Output the [X, Y] coordinate of the center of the cell containing the given text.  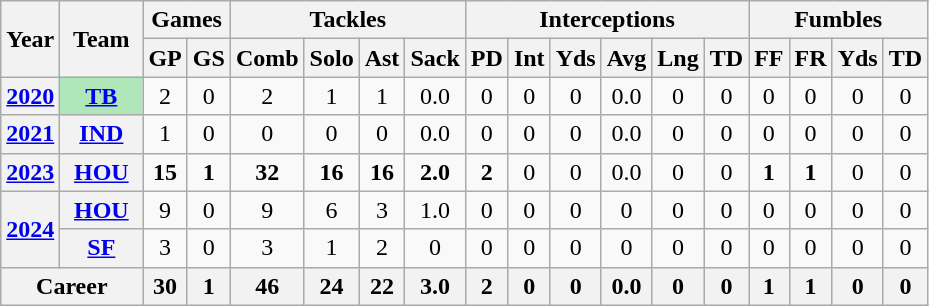
32 [267, 172]
6 [332, 210]
Sack [435, 58]
Solo [332, 58]
2024 [30, 229]
FF [769, 58]
SF [102, 248]
Fumbles [838, 20]
Avg [626, 58]
2020 [30, 96]
15 [165, 172]
Interceptions [606, 20]
Ast [382, 58]
46 [267, 286]
2023 [30, 172]
GP [165, 58]
TB [102, 96]
2.0 [435, 172]
30 [165, 286]
PD [486, 58]
FR [810, 58]
GS [208, 58]
Tackles [348, 20]
22 [382, 286]
3.0 [435, 286]
Comb [267, 58]
Lng [678, 58]
Games [186, 20]
IND [102, 134]
24 [332, 286]
Career [72, 286]
Team [102, 39]
2021 [30, 134]
Year [30, 39]
Int [529, 58]
1.0 [435, 210]
